Return (X, Y) of the center of cell containing provided text 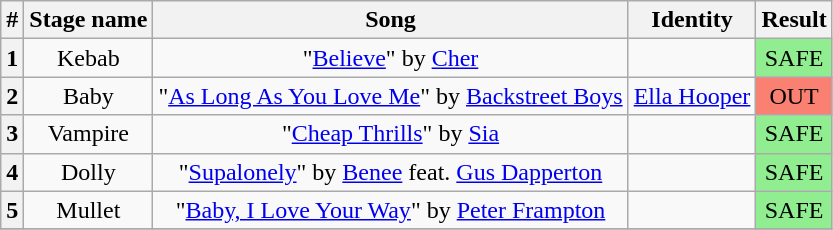
Vampire (88, 134)
4 (12, 172)
Mullet (88, 210)
"Cheap Thrills" by Sia (390, 134)
Baby (88, 96)
Stage name (88, 20)
Kebab (88, 58)
"As Long As You Love Me" by Backstreet Boys (390, 96)
Result (794, 20)
"Supalonely" by Benee feat. Gus Dapperton (390, 172)
Song (390, 20)
"Believe" by Cher (390, 58)
# (12, 20)
3 (12, 134)
Ella Hooper (692, 96)
1 (12, 58)
2 (12, 96)
5 (12, 210)
Dolly (88, 172)
OUT (794, 96)
"Baby, I Love Your Way" by Peter Frampton (390, 210)
Identity (692, 20)
